Identify which cell holds the provided text, then report its (x, y) central coordinate. 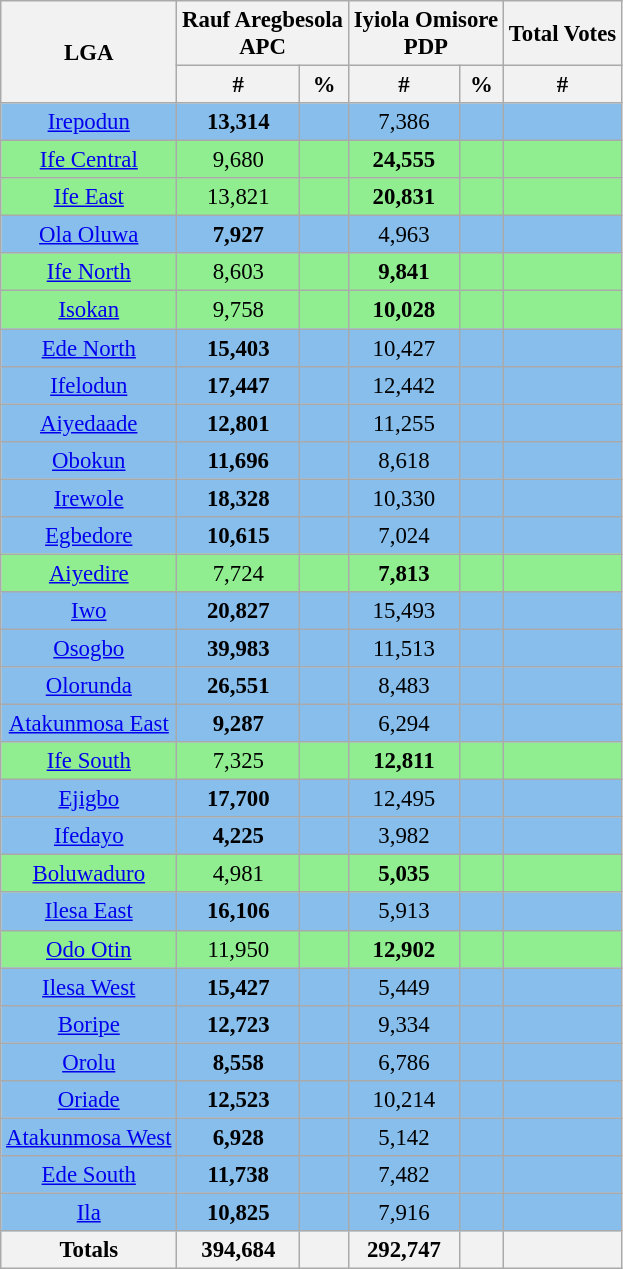
10,028 (404, 310)
Ilesa East (89, 912)
4,981 (238, 874)
Total Votes (562, 34)
7,386 (404, 122)
Osogbo (89, 648)
7,325 (238, 761)
8,603 (238, 273)
12,723 (238, 1024)
Irewole (89, 498)
12,523 (238, 1100)
6,294 (404, 724)
Boluwaduro (89, 874)
17,700 (238, 799)
15,493 (404, 611)
Ejigbo (89, 799)
5,913 (404, 912)
Ifedayo (89, 836)
Boripe (89, 1024)
18,328 (238, 498)
8,483 (404, 686)
Egbedore (89, 536)
3,982 (404, 836)
12,801 (238, 423)
LGA (89, 52)
11,950 (238, 949)
9,841 (404, 273)
9,758 (238, 310)
394,684 (238, 1250)
10,615 (238, 536)
12,442 (404, 385)
26,551 (238, 686)
Aiyedaade (89, 423)
12,495 (404, 799)
5,449 (404, 987)
12,902 (404, 949)
Ede South (89, 1175)
12,811 (404, 761)
20,831 (404, 197)
Atakunmosa West (89, 1137)
7,927 (238, 235)
Iyiola OmisorePDP (426, 34)
15,427 (238, 987)
7,482 (404, 1175)
Ilesa West (89, 987)
Ife Central (89, 160)
7,724 (238, 573)
Rauf AregbesolaAPC (263, 34)
7,916 (404, 1212)
6,786 (404, 1062)
Orolu (89, 1062)
9,287 (238, 724)
17,447 (238, 385)
20,827 (238, 611)
10,214 (404, 1100)
7,813 (404, 573)
6,928 (238, 1137)
Ola Oluwa (89, 235)
Irepodun (89, 122)
Oriade (89, 1100)
4,225 (238, 836)
11,255 (404, 423)
Ife East (89, 197)
Obokun (89, 460)
10,427 (404, 348)
9,334 (404, 1024)
Ife North (89, 273)
8,558 (238, 1062)
Isokan (89, 310)
Iwo (89, 611)
Ila (89, 1212)
16,106 (238, 912)
Atakunmosa East (89, 724)
11,513 (404, 648)
8,618 (404, 460)
5,142 (404, 1137)
9,680 (238, 160)
11,696 (238, 460)
Odo Otin (89, 949)
5,035 (404, 874)
10,330 (404, 498)
Olorunda (89, 686)
10,825 (238, 1212)
Totals (89, 1250)
13,314 (238, 122)
7,024 (404, 536)
15,403 (238, 348)
Ife South (89, 761)
292,747 (404, 1250)
39,983 (238, 648)
Ifelodun (89, 385)
11,738 (238, 1175)
13,821 (238, 197)
4,963 (404, 235)
Ede North (89, 348)
24,555 (404, 160)
Aiyedire (89, 573)
